Scan for the cell matching the given text and deliver its (x, y) coordinate at center. 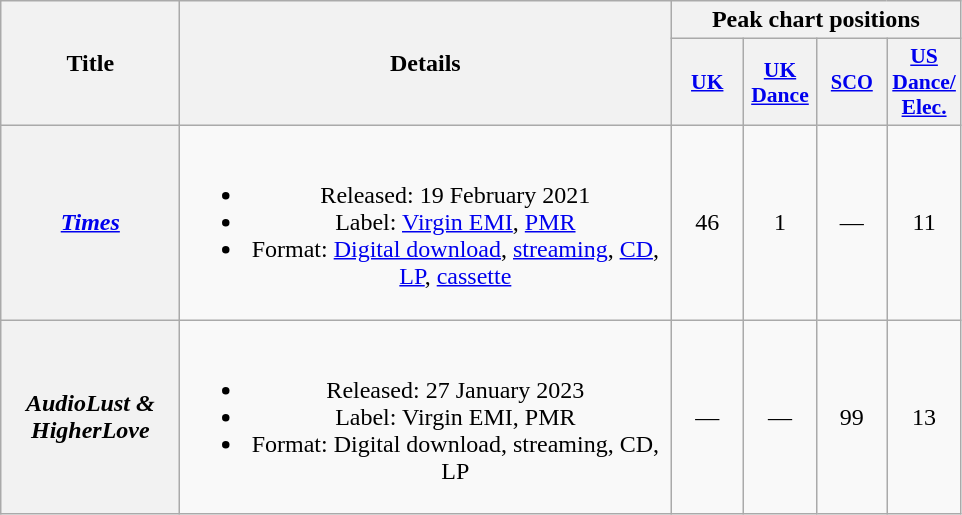
1 (780, 222)
SCO (852, 82)
AudioLust & HigherLove (90, 417)
Times (90, 222)
46 (708, 222)
11 (924, 222)
Peak chart positions (816, 20)
UKDance (780, 82)
UK (708, 82)
USDance/Elec. (924, 82)
Details (426, 64)
Released: 27 January 2023Label: Virgin EMI, PMRFormat: Digital download, streaming, CD, LP (426, 417)
99 (852, 417)
Released: 19 February 2021Label: Virgin EMI, PMRFormat: Digital download, streaming, CD, LP, cassette (426, 222)
13 (924, 417)
Title (90, 64)
